Find where the given text appears and provide that cell's center as [X, Y] coordinate. 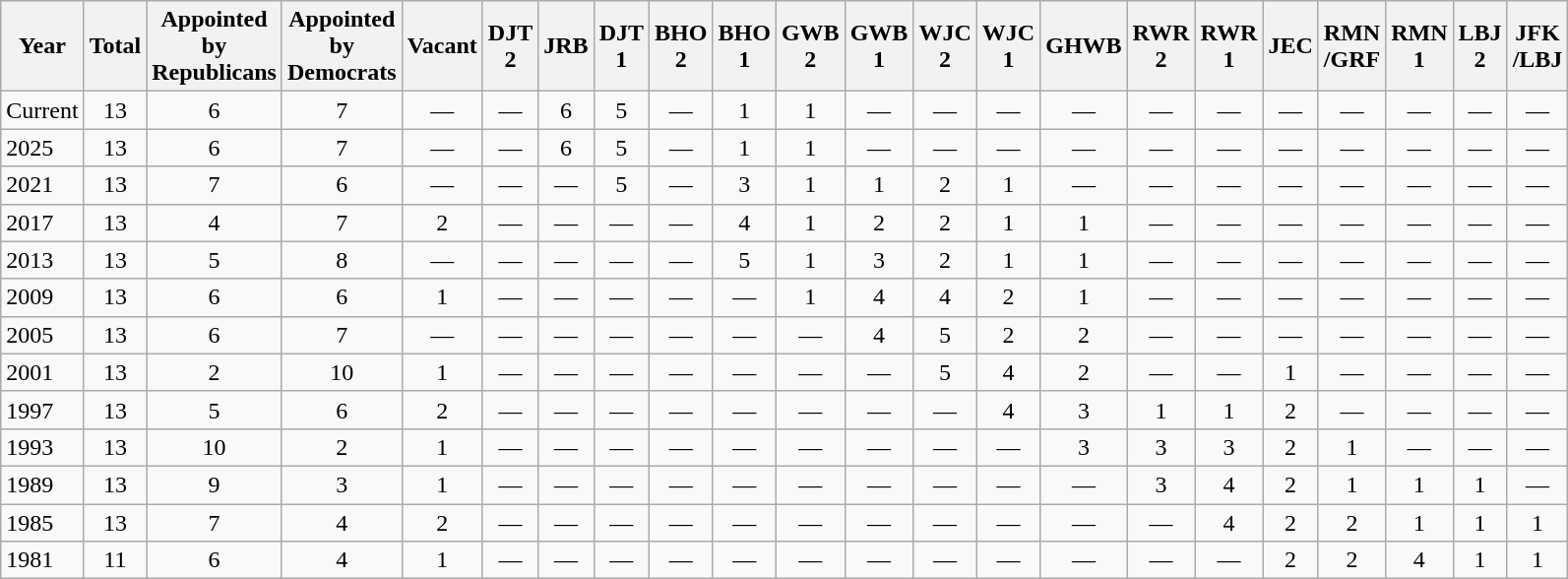
DJT1 [621, 46]
AppointedbyRepublicans [215, 46]
1985 [42, 523]
Current [42, 110]
BHO2 [681, 46]
GHWB [1084, 46]
2005 [42, 335]
RWR2 [1161, 46]
8 [342, 260]
RMN1 [1419, 46]
Total [115, 46]
1981 [42, 560]
Vacant [442, 46]
JFK/LBJ [1537, 46]
2025 [42, 148]
DJT2 [510, 46]
BHO1 [744, 46]
1989 [42, 484]
2017 [42, 223]
GWB2 [810, 46]
9 [215, 484]
WJC1 [1008, 46]
JEC [1290, 46]
1997 [42, 410]
LBJ2 [1480, 46]
2001 [42, 372]
RWR1 [1228, 46]
2013 [42, 260]
Year [42, 46]
2009 [42, 297]
RMN/GRF [1351, 46]
2021 [42, 185]
1993 [42, 447]
11 [115, 560]
AppointedbyDemocrats [342, 46]
GWB1 [879, 46]
WJC2 [945, 46]
JRB [566, 46]
